Capture the cell that displays the provided text and extract its [x, y] central coordinate. 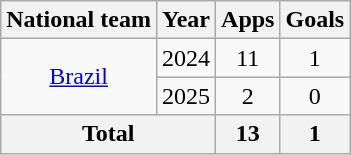
Goals [315, 20]
Brazil [79, 77]
11 [248, 58]
2 [248, 96]
0 [315, 96]
2025 [186, 96]
National team [79, 20]
Year [186, 20]
13 [248, 134]
Apps [248, 20]
2024 [186, 58]
Total [108, 134]
